Extract the (x, y) coordinate from the center of the cell holding the provided text.  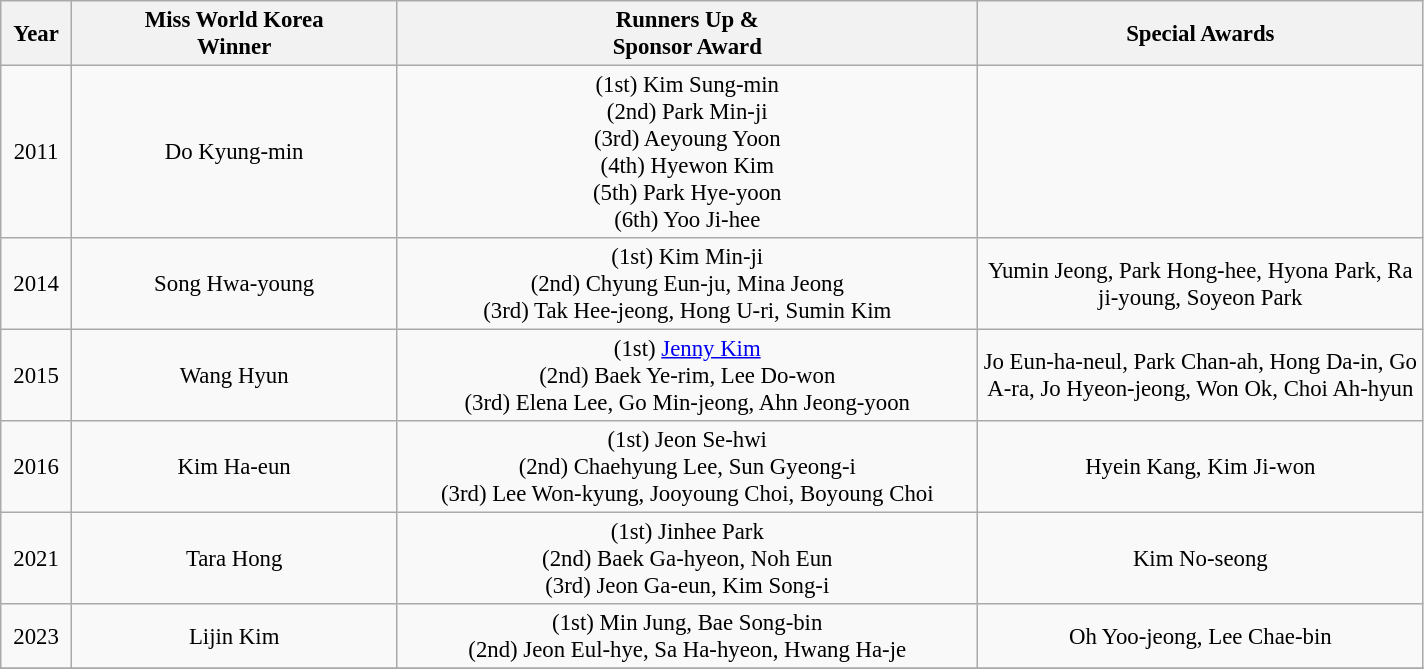
Oh Yoo-jeong, Lee Chae-bin (1201, 636)
Lijin Kim (234, 636)
Special Awards (1201, 34)
Wang Hyun (234, 376)
Runners Up & Sponsor Award (688, 34)
(1st) Jenny Kim (2nd) Baek Ye-rim, Lee Do-won (3rd) Elena Lee, Go Min-jeong, Ahn Jeong-yoon (688, 376)
2011 (36, 152)
2016 (36, 467)
Hyein Kang, Kim Ji-won (1201, 467)
Yumin Jeong, Park Hong-hee, Hyona Park, Ra ji-young, Soyeon Park (1201, 284)
(1st) Jinhee Park (2nd) Baek Ga-hyeon, Noh Eun (3rd) Jeon Ga-eun, Kim Song-i (688, 559)
Do Kyung-min (234, 152)
Kim No-seong (1201, 559)
Jo Eun-ha-neul, Park Chan-ah, Hong Da-in, Go A-ra, Jo Hyeon-jeong, Won Ok, Choi Ah-hyun (1201, 376)
2023 (36, 636)
(1st) Min Jung, Bae Song-bin (2nd) Jeon Eul-hye, Sa Ha-hyeon, Hwang Ha-je (688, 636)
Song Hwa-young (234, 284)
Miss World KoreaWinner (234, 34)
Year (36, 34)
(1st) Jeon Se-hwi (2nd) Chaehyung Lee, Sun Gyeong-i(3rd) Lee Won-kyung, Jooyoung Choi, Boyoung Choi (688, 467)
2015 (36, 376)
(1st) Kim Sung-min (2nd) Park Min-ji (3rd) Aeyoung Yoon (4th) Hyewon Kim (5th) Park Hye-yoon (6th) Yoo Ji-hee (688, 152)
2021 (36, 559)
Kim Ha-eun (234, 467)
(1st) Kim Min-ji (2nd) Chyung Eun-ju, Mina Jeong (3rd) Tak Hee-jeong, Hong U-ri, Sumin Kim (688, 284)
Tara Hong (234, 559)
2014 (36, 284)
